From the cell containing the given text, extract its center point as [X, Y] coordinate. 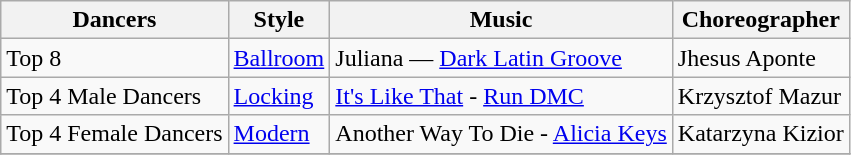
Top 8 [114, 58]
Ballroom [279, 58]
Dancers [114, 20]
Top 4 Female Dancers [114, 134]
Jhesus Aponte [760, 58]
Another Way To Die - Alicia Keys [502, 134]
Juliana — Dark Latin Groove [502, 58]
Top 4 Male Dancers [114, 96]
Locking [279, 96]
Style [279, 20]
Modern [279, 134]
Choreographer [760, 20]
Krzysztof Mazur [760, 96]
Katarzyna Kizior [760, 134]
Music [502, 20]
It's Like That - Run DMC [502, 96]
